Determine the (X, Y) coordinate at the center of the cell enclosing the given text.  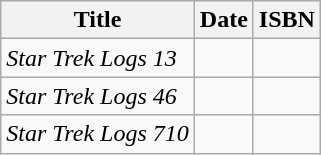
ISBN (286, 20)
Title (98, 20)
Date (224, 20)
Star Trek Logs 46 (98, 96)
Star Trek Logs 710 (98, 134)
Star Trek Logs 13 (98, 58)
